Provide the (x, y) coordinate of the cell's center where the given text is located.  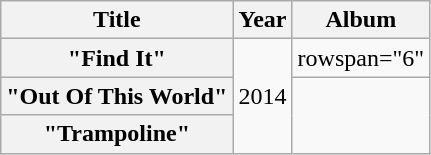
2014 (262, 96)
Title (117, 20)
Album (361, 20)
rowspan="6" (361, 58)
"Find It" (117, 58)
"Trampoline" (117, 134)
Year (262, 20)
"Out Of This World" (117, 96)
